From the cell containing the given text, extract its center point as (X, Y) coordinate. 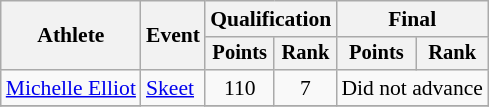
Qualification (270, 19)
110 (240, 88)
7 (305, 88)
Event (173, 36)
Michelle Elliot (71, 88)
Final (412, 19)
Did not advance (412, 88)
Skeet (173, 88)
Athlete (71, 36)
